Return (X, Y) of the center of cell containing provided text 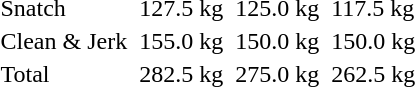
155.0 kg (182, 41)
150.0 kg (278, 41)
